Scan for the cell matching the given text and deliver its [X, Y] coordinate at center. 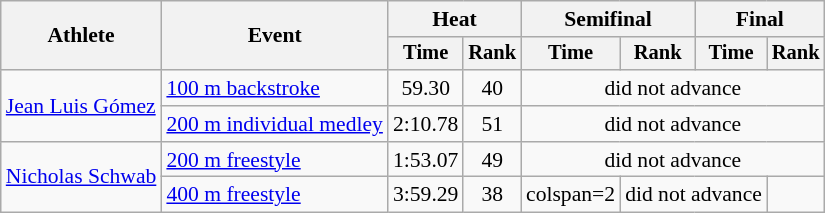
Event [274, 36]
49 [492, 160]
40 [492, 88]
3:59.29 [426, 195]
Heat [454, 19]
Athlete [82, 36]
38 [492, 195]
51 [492, 124]
100 m backstroke [274, 88]
200 m freestyle [274, 160]
400 m freestyle [274, 195]
Nicholas Schwab [82, 178]
colspan=2 [570, 195]
1:53.07 [426, 160]
200 m individual medley [274, 124]
Semifinal [608, 19]
Final [760, 19]
59.30 [426, 88]
2:10.78 [426, 124]
Jean Luis Gómez [82, 106]
